Pinpoint the cell where the given text exists, returning its [x, y] midpoint coordinate. 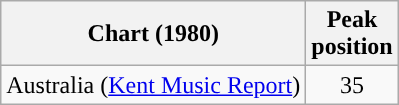
35 [352, 85]
Chart (1980) [154, 34]
Peakposition [352, 34]
Australia (Kent Music Report) [154, 85]
